Provide the (x, y) coordinate of the cell's center where the given text is located.  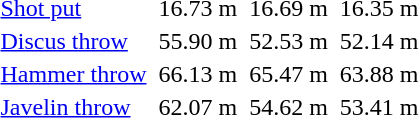
52.53 m (289, 41)
66.13 m (198, 74)
55.90 m (198, 41)
65.47 m (289, 74)
